Return [x, y] of the center of cell containing provided text 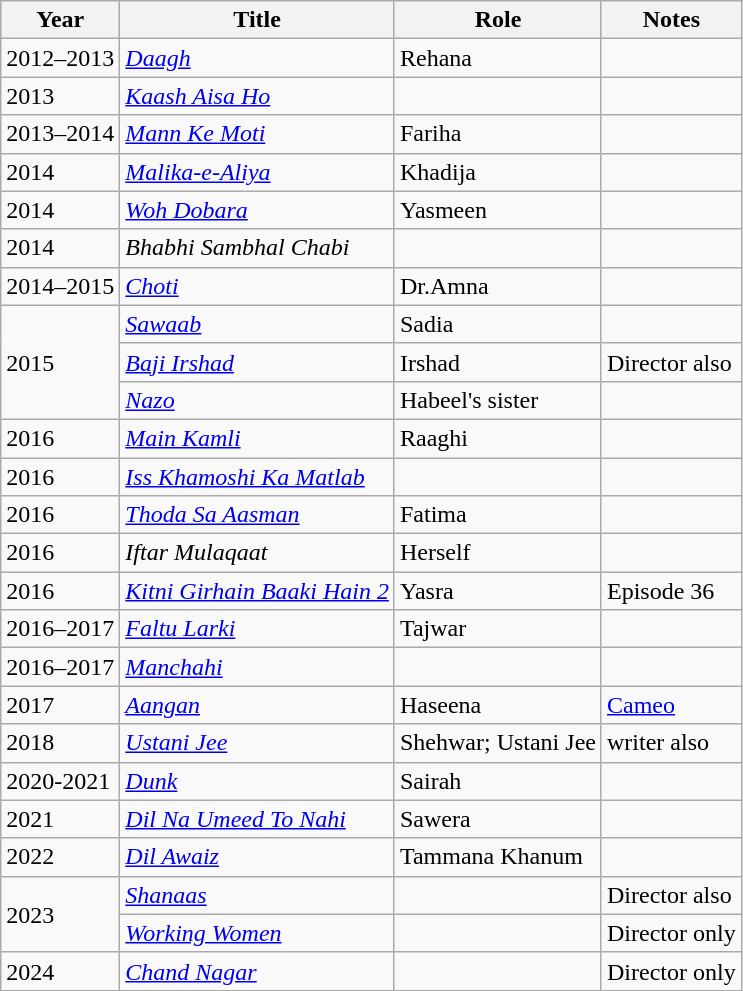
Dil Na Umeed To Nahi [258, 819]
Choti [258, 286]
Thoda Sa Aasman [258, 515]
Daagh [258, 58]
Fatima [498, 515]
Iss Khamoshi Ka Matlab [258, 477]
2023 [60, 914]
Habeel's sister [498, 400]
2021 [60, 819]
Bhabhi Sambhal Chabi [258, 248]
Woh Dobara [258, 210]
Shanaas [258, 895]
Fariha [498, 134]
2013 [60, 96]
Working Women [258, 933]
Malika-e-Aliya [258, 172]
Manchahi [258, 667]
Year [60, 20]
Tammana Khanum [498, 857]
Raaghi [498, 438]
Iftar Mulaqaat [258, 553]
Chand Nagar [258, 971]
Dunk [258, 781]
Role [498, 20]
Kitni Girhain Baaki Hain 2 [258, 591]
Sairah [498, 781]
2013–2014 [60, 134]
Tajwar [498, 629]
Rehana [498, 58]
Herself [498, 553]
Baji Irshad [258, 362]
Shehwar; Ustani Jee [498, 743]
2015 [60, 362]
2012–2013 [60, 58]
Irshad [498, 362]
Sadia [498, 324]
2018 [60, 743]
Notes [671, 20]
Haseena [498, 705]
2017 [60, 705]
2022 [60, 857]
Khadija [498, 172]
Yasmeen [498, 210]
Main Kamli [258, 438]
Cameo [671, 705]
Dil Awaiz [258, 857]
Title [258, 20]
Episode 36 [671, 591]
Aangan [258, 705]
Faltu Larki [258, 629]
2024 [60, 971]
Yasra [498, 591]
Dr.Amna [498, 286]
Kaash Aisa Ho [258, 96]
writer also [671, 743]
2020-2021 [60, 781]
Sawaab [258, 324]
Ustani Jee [258, 743]
2014–2015 [60, 286]
Mann Ke Moti [258, 134]
Nazo [258, 400]
Sawera [498, 819]
